Locate the cell with the specified text and output its [x, y] center coordinate. 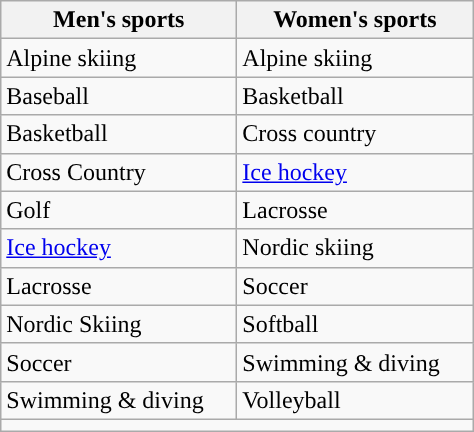
Baseball [119, 96]
Cross Country [119, 172]
Nordic skiing [355, 248]
Men's sports [119, 20]
Women's sports [355, 20]
Nordic Skiing [119, 324]
Volleyball [355, 400]
Softball [355, 324]
Cross country [355, 134]
Golf [119, 210]
